Capture the cell that displays the provided text and extract its (x, y) central coordinate. 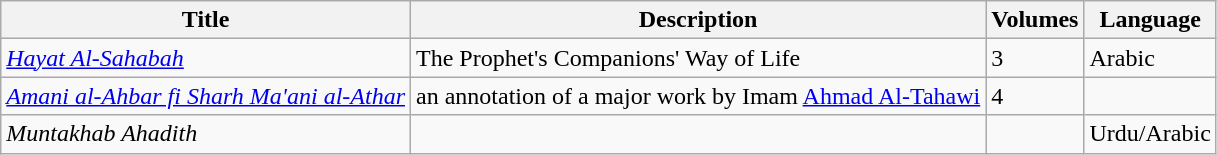
an annotation of a major work by Imam Ahmad Al-Tahawi (698, 96)
Language (1150, 20)
Volumes (1035, 20)
4 (1035, 96)
Arabic (1150, 58)
The Prophet's Companions' Way of Life (698, 58)
Amani al-Ahbar fi Sharh Ma'ani al-Athar (206, 96)
Title (206, 20)
Hayat Al-Sahabah (206, 58)
Urdu/Arabic (1150, 134)
Muntakhab Ahadith (206, 134)
3 (1035, 58)
Description (698, 20)
